Determine the (x, y) coordinate at the center of the cell enclosing the given text.  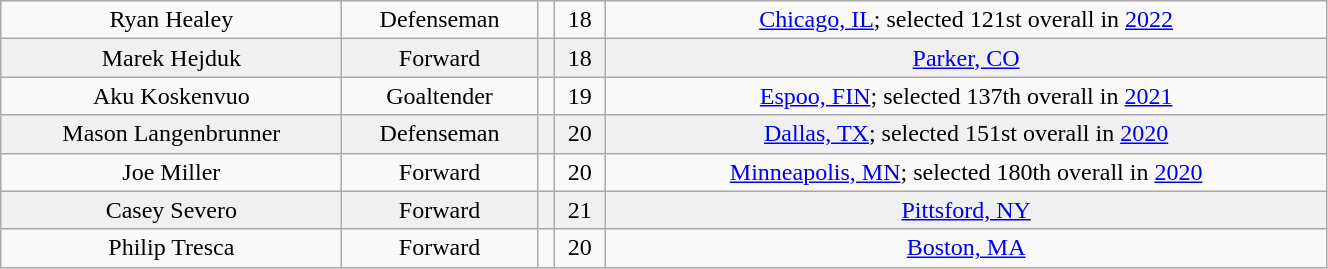
Philip Tresca (172, 248)
Casey Severo (172, 210)
Aku Koskenvuo (172, 96)
Minneapolis, MN; selected 180th overall in 2020 (966, 172)
Dallas, TX; selected 151st overall in 2020 (966, 134)
Espoo, FIN; selected 137th overall in 2021 (966, 96)
Joe Miller (172, 172)
Pittsford, NY (966, 210)
Marek Hejduk (172, 58)
Ryan Healey (172, 20)
Mason Langenbrunner (172, 134)
Parker, CO (966, 58)
Chicago, IL; selected 121st overall in 2022 (966, 20)
Goaltender (440, 96)
Boston, MA (966, 248)
21 (580, 210)
19 (580, 96)
